Identify which cell holds the provided text, then report its [X, Y] central coordinate. 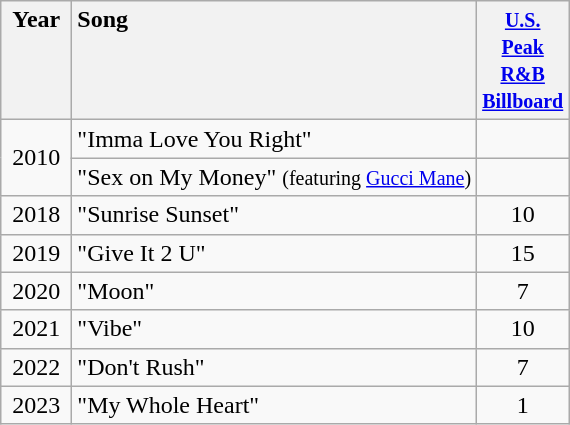
2018 [36, 215]
15 [523, 253]
U.S. Peak R&B Billboard [523, 60]
"Vibe" [274, 329]
"Sunrise Sunset" [274, 215]
"Sex on My Money" (featuring Gucci Mane) [274, 177]
2023 [36, 405]
"Don't Rush" [274, 367]
"Imma Love You Right" [274, 139]
Year [36, 60]
2019 [36, 253]
"Moon" [274, 291]
2020 [36, 291]
2022 [36, 367]
Song [274, 60]
1 [523, 405]
2021 [36, 329]
"Give It 2 U" [274, 253]
"My Whole Heart" [274, 405]
2010 [36, 158]
